Return the [x, y] coordinate for the center point of the cell that contains the specified text.  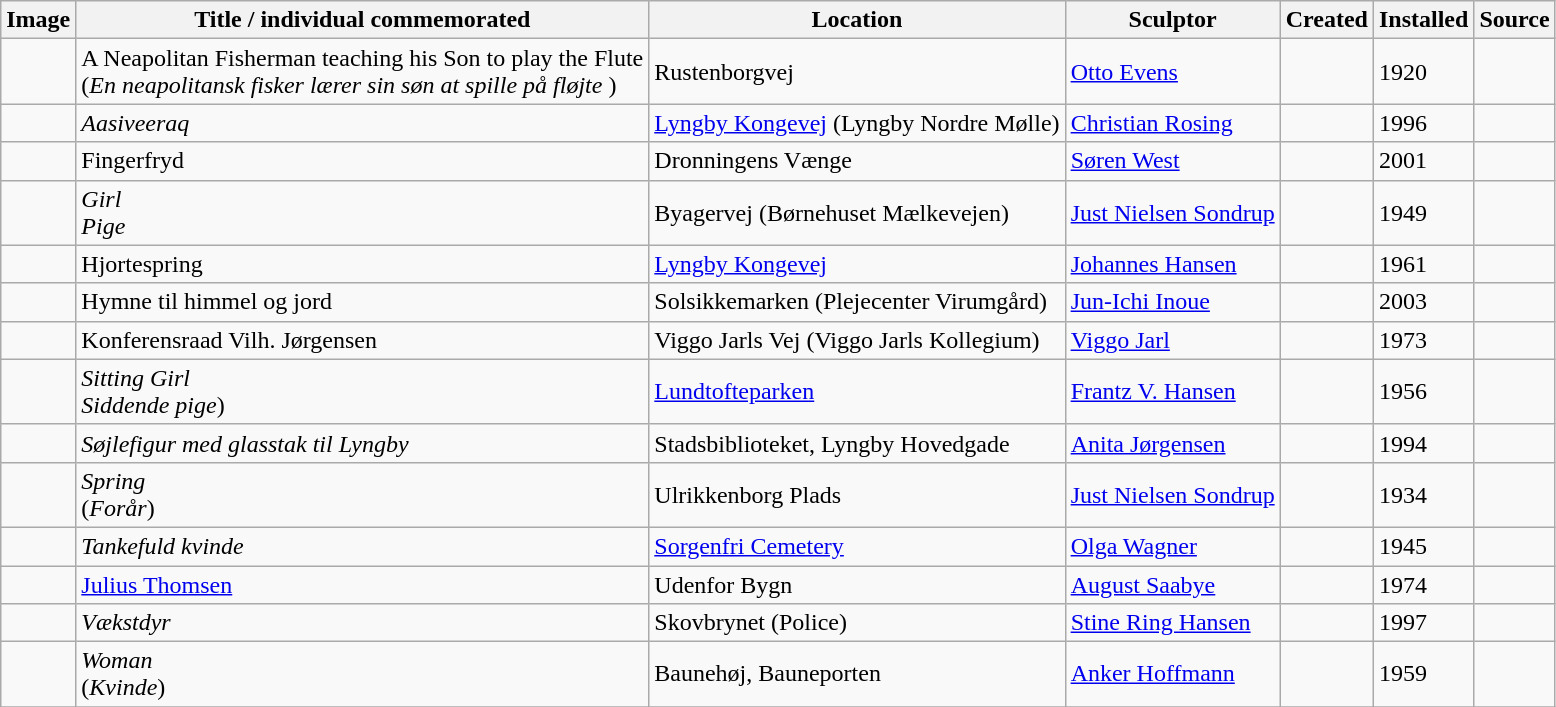
1920 [1423, 72]
Anita Jørgensen [1172, 443]
2003 [1423, 302]
1974 [1423, 585]
1996 [1423, 123]
1973 [1423, 340]
1961 [1423, 264]
Sorgenfri Cemetery [857, 546]
Stadsbiblioteket, Lyngby Hovedgade [857, 443]
Rustenborgvej [857, 72]
Vækstdyr [362, 623]
Udenfor Bygn [857, 585]
Søren West [1172, 161]
1959 [1423, 674]
Lyngby Kongevej [857, 264]
Sitting Girl Siddende pige) [362, 392]
Hjortespring [362, 264]
Tankefuld kvinde [362, 546]
Stine Ring Hansen [1172, 623]
2001 [1423, 161]
Source [1514, 20]
1994 [1423, 443]
1956 [1423, 392]
Location [857, 20]
Viggo Jarls Vej (Viggo Jarls Kollegium) [857, 340]
Title / individual commemorated [362, 20]
1945 [1423, 546]
Byagervej (Børnehuset Mælkevejen) [857, 212]
Fingerfryd [362, 161]
Olga Wagner [1172, 546]
Baunehøj, Bauneporten [857, 674]
Skovbrynet (Police) [857, 623]
Lyngby Kongevej (Lyngby Nordre Mølle) [857, 123]
Sculptor [1172, 20]
Image [38, 20]
Installed [1423, 20]
August Saabye [1172, 585]
1997 [1423, 623]
Hymne til himmel og jord [362, 302]
1949 [1423, 212]
Lundtofteparken [857, 392]
Spring (Forår) [362, 494]
Girl Pige [362, 212]
1934 [1423, 494]
Dronningens Vænge [857, 161]
Jun-Ichi Inoue [1172, 302]
Johannes Hansen [1172, 264]
Frantz V. Hansen [1172, 392]
Woman (Kvinde) [362, 674]
Ulrikkenborg Plads [857, 494]
Søjlefigur med glasstak til Lyngby [362, 443]
Solsikkemarken (Plejecenter Virumgård) [857, 302]
Created [1326, 20]
Aasiveeraq [362, 123]
Anker Hoffmann [1172, 674]
Konferensraad Vilh. Jørgensen [362, 340]
Julius Thomsen [362, 585]
Otto Evens [1172, 72]
Viggo Jarl [1172, 340]
Christian Rosing [1172, 123]
A Neapolitan Fisherman teaching his Son to play the Flute (En neapolitansk fisker lærer sin søn at spille på fløjte ) [362, 72]
